Locate the cell with the specified text and output its (X, Y) center coordinate. 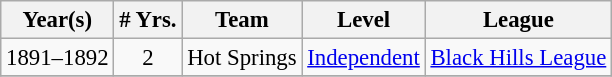
Level (364, 20)
1891–1892 (58, 58)
Black Hills League (518, 58)
2 (148, 58)
Hot Springs (242, 58)
League (518, 20)
Team (242, 20)
Independent (364, 58)
Year(s) (58, 20)
# Yrs. (148, 20)
